Return the (X, Y) coordinate for the center point of the cell that contains the specified text.  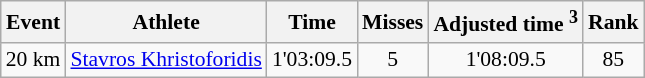
Rank (614, 22)
Athlete (166, 22)
Event (34, 22)
Stavros Khristoforidis (166, 60)
Adjusted time 3 (506, 22)
85 (614, 60)
20 km (34, 60)
1'03:09.5 (312, 60)
1'08:09.5 (506, 60)
5 (392, 60)
Misses (392, 22)
Time (312, 22)
